Locate the cell with the specified text and output its (x, y) center coordinate. 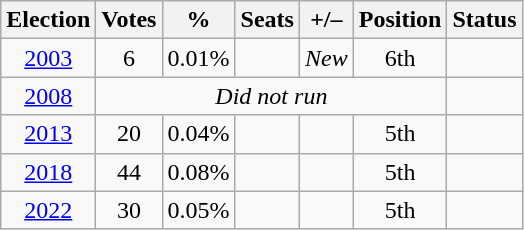
Status (484, 20)
20 (129, 134)
2008 (48, 96)
2018 (48, 172)
New (326, 58)
2003 (48, 58)
Position (400, 20)
+/– (326, 20)
Did not run (272, 96)
44 (129, 172)
0.04% (198, 134)
% (198, 20)
Votes (129, 20)
0.08% (198, 172)
2022 (48, 210)
6 (129, 58)
Election (48, 20)
6th (400, 58)
0.05% (198, 210)
30 (129, 210)
Seats (267, 20)
2013 (48, 134)
0.01% (198, 58)
